Search for the cell housing the specified text and yield its (X, Y) center coordinate. 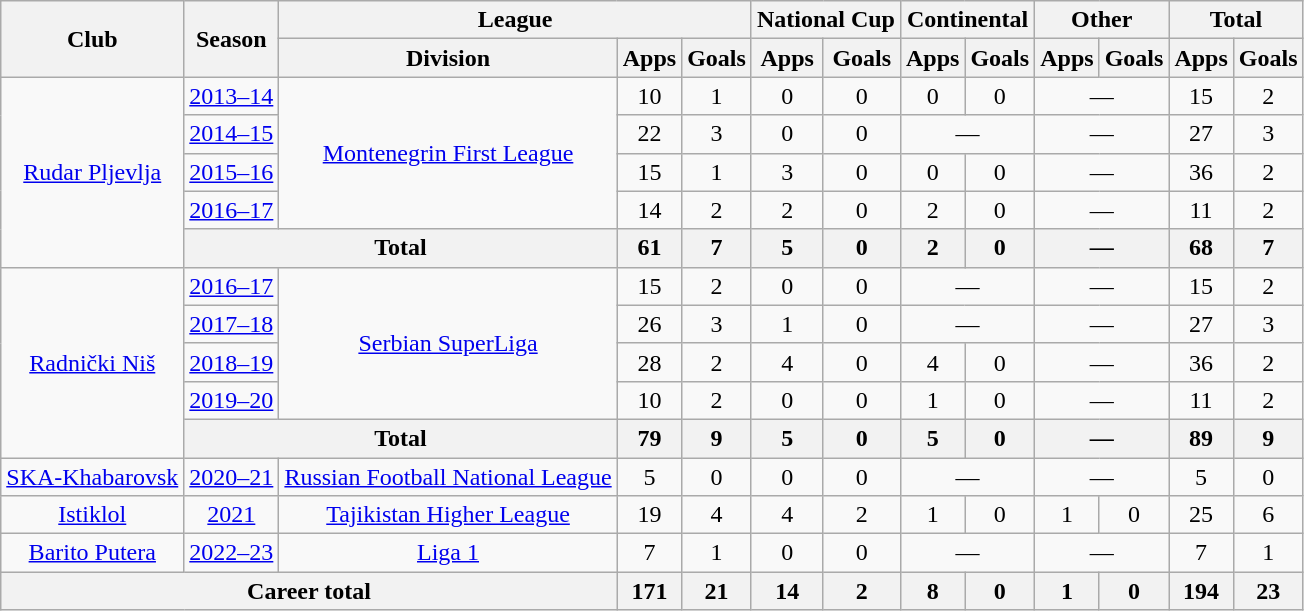
2014–15 (232, 134)
23 (1268, 591)
19 (649, 515)
Serbian SuperLiga (448, 343)
2019–20 (232, 400)
National Cup (826, 20)
79 (649, 438)
Division (448, 58)
2021 (232, 515)
26 (649, 324)
25 (1201, 515)
89 (1201, 438)
Other (1102, 20)
Career total (309, 591)
SKA-Khabarovsk (92, 477)
2013–14 (232, 96)
2015–16 (232, 172)
171 (649, 591)
2018–19 (232, 362)
68 (1201, 248)
Club (92, 39)
Istiklol (92, 515)
Radnički Niš (92, 362)
Rudar Pljevlja (92, 172)
2022–23 (232, 553)
Russian Football National League (448, 477)
Continental (967, 20)
Liga 1 (448, 553)
League (516, 20)
194 (1201, 591)
22 (649, 134)
28 (649, 362)
61 (649, 248)
Montenegrin First League (448, 153)
8 (932, 591)
6 (1268, 515)
Season (232, 39)
2020–21 (232, 477)
Barito Putera (92, 553)
21 (717, 591)
Tajikistan Higher League (448, 515)
2017–18 (232, 324)
